Pinpoint the cell where the given text exists, returning its (x, y) midpoint coordinate. 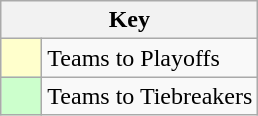
Teams to Playoffs (150, 58)
Key (130, 20)
Teams to Tiebreakers (150, 96)
